Capture the cell that displays the provided text and extract its [x, y] central coordinate. 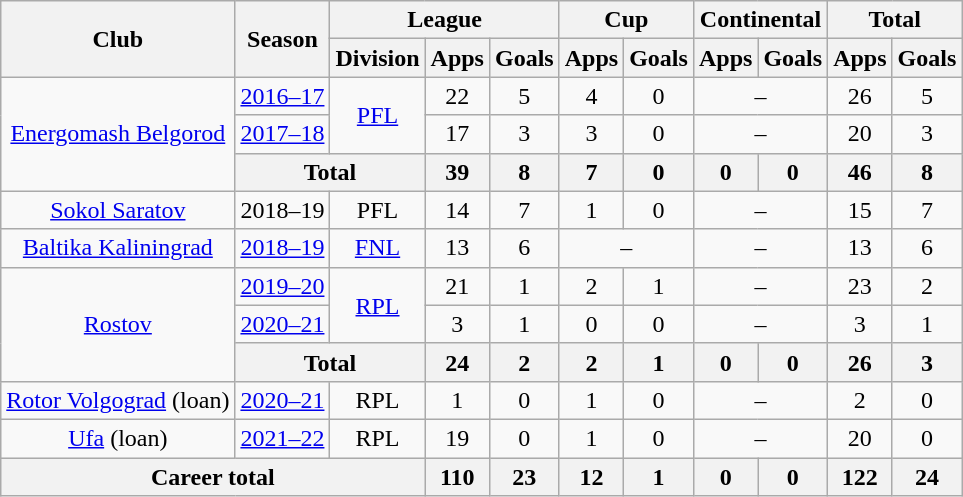
Energomash Belgorod [118, 134]
2019–20 [282, 286]
2016–17 [282, 96]
17 [457, 134]
League [444, 20]
110 [457, 477]
122 [860, 477]
46 [860, 172]
14 [457, 210]
FNL [378, 248]
Baltika Kaliningrad [118, 248]
22 [457, 96]
2017–18 [282, 134]
Division [378, 58]
2021–22 [282, 438]
Ufa (loan) [118, 438]
Club [118, 39]
19 [457, 438]
Rostov [118, 324]
Sokol Saratov [118, 210]
Rotor Volgograd (loan) [118, 400]
39 [457, 172]
Season [282, 39]
Cup [626, 20]
12 [591, 477]
21 [457, 286]
Career total [213, 477]
Continental [760, 20]
15 [860, 210]
4 [591, 96]
